Search for the cell housing the specified text and yield its (X, Y) center coordinate. 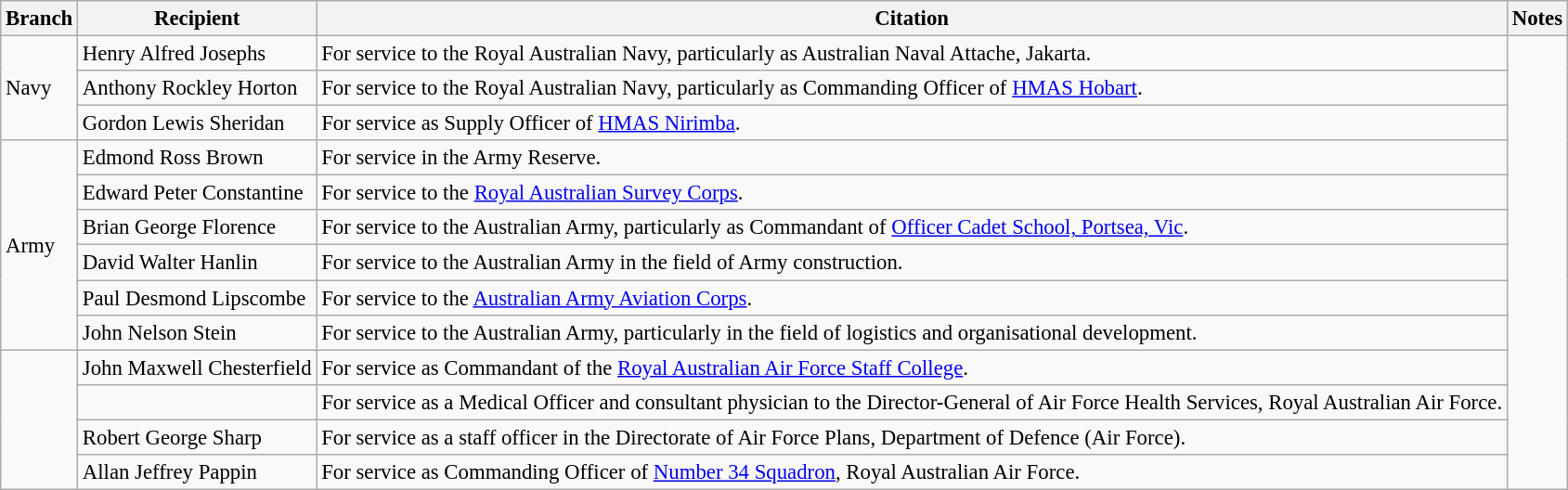
For service as a staff officer in the Directorate of Air Force Plans, Department of Defence (Air Force). (912, 437)
For service to the Royal Australian Survey Corps. (912, 193)
Recipient (197, 19)
Notes (1537, 19)
Branch (39, 19)
For service to the Australian Army, particularly as Commandant of Officer Cadet School, Portsea, Vic. (912, 227)
Edward Peter Constantine (197, 193)
For service to the Australian Army Aviation Corps. (912, 298)
Anthony Rockley Horton (197, 88)
Edmond Ross Brown (197, 158)
For service as Commanding Officer of Number 34 Squadron, Royal Australian Air Force. (912, 472)
Henry Alfred Josephs (197, 54)
Gordon Lewis Sheridan (197, 123)
Citation (912, 19)
David Walter Hanlin (197, 263)
For service as Commandant of the Royal Australian Air Force Staff College. (912, 367)
Paul Desmond Lipscombe (197, 298)
For service as a Medical Officer and consultant physician to the Director-General of Air Force Health Services, Royal Australian Air Force. (912, 402)
Navy (39, 89)
For service in the Army Reserve. (912, 158)
Brian George Florence (197, 227)
For service to the Australian Army in the field of Army construction. (912, 263)
Allan Jeffrey Pappin (197, 472)
For service as Supply Officer of HMAS Nirimba. (912, 123)
For service to the Royal Australian Navy, particularly as Commanding Officer of HMAS Hobart. (912, 88)
For service to the Royal Australian Navy, particularly as Australian Naval Attache, Jakarta. (912, 54)
For service to the Australian Army, particularly in the field of logistics and organisational development. (912, 332)
John Maxwell Chesterfield (197, 367)
Robert George Sharp (197, 437)
Army (39, 245)
John Nelson Stein (197, 332)
